Return [X, Y] of the center of cell containing provided text 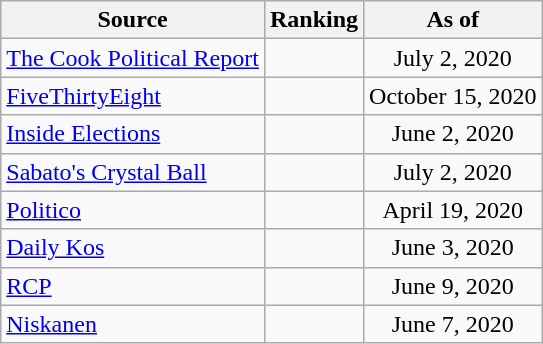
Inside Elections [133, 134]
FiveThirtyEight [133, 96]
Source [133, 20]
Daily Kos [133, 248]
October 15, 2020 [453, 96]
Niskanen [133, 324]
June 7, 2020 [453, 324]
April 19, 2020 [453, 210]
Ranking [314, 20]
Sabato's Crystal Ball [133, 172]
RCP [133, 286]
As of [453, 20]
June 3, 2020 [453, 248]
The Cook Political Report [133, 58]
Politico [133, 210]
June 2, 2020 [453, 134]
June 9, 2020 [453, 286]
